Provide the (x, y) coordinate of the cell's center where the given text is located.  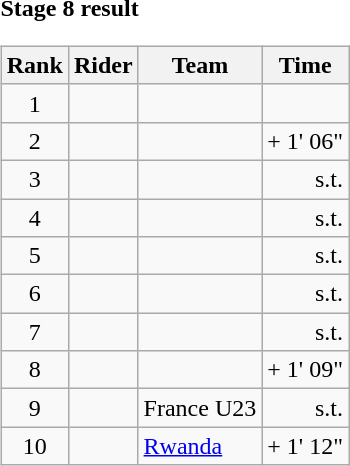
Team (200, 65)
2 (34, 141)
4 (34, 217)
5 (34, 256)
+ 1' 06" (306, 141)
9 (34, 408)
10 (34, 446)
7 (34, 332)
France U23 (200, 408)
6 (34, 294)
Time (306, 65)
Rwanda (200, 446)
Rank (34, 65)
3 (34, 179)
1 (34, 103)
8 (34, 370)
Rider (103, 65)
+ 1' 09" (306, 370)
+ 1' 12" (306, 446)
